Extract the (X, Y) coordinate from the center of the cell holding the provided text.  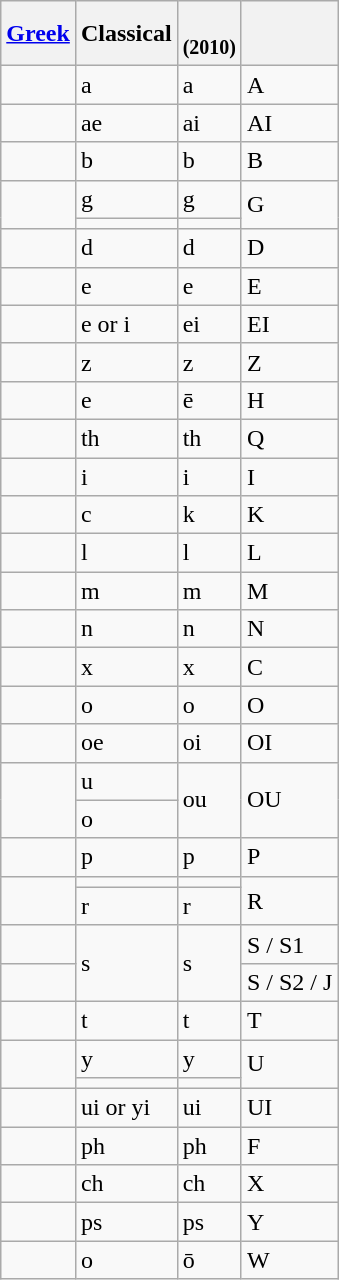
oe (126, 743)
G (289, 204)
P (289, 857)
ai (209, 123)
AI (289, 123)
k (209, 515)
ē (209, 400)
O (289, 705)
R (289, 900)
e or i (126, 324)
OU (289, 800)
ui (209, 1108)
L (289, 553)
C (289, 667)
N (289, 629)
I (289, 477)
Z (289, 362)
u (126, 781)
OI (289, 743)
ou (209, 800)
EI (289, 324)
T (289, 1020)
ō (209, 1260)
S / S2 / J (289, 982)
K (289, 515)
X (289, 1184)
(2010) (209, 34)
oi (209, 743)
B (289, 161)
W (289, 1260)
A (289, 85)
F (289, 1146)
Y (289, 1222)
M (289, 591)
Classical (126, 34)
ui or yi (126, 1108)
Q (289, 438)
ei (209, 324)
S / S1 (289, 944)
D (289, 248)
ae (126, 123)
H (289, 400)
UI (289, 1108)
E (289, 286)
Greek (38, 34)
U (289, 1064)
c (126, 515)
